Detect which cell encompasses the target text, then output its [X, Y] center coordinate. 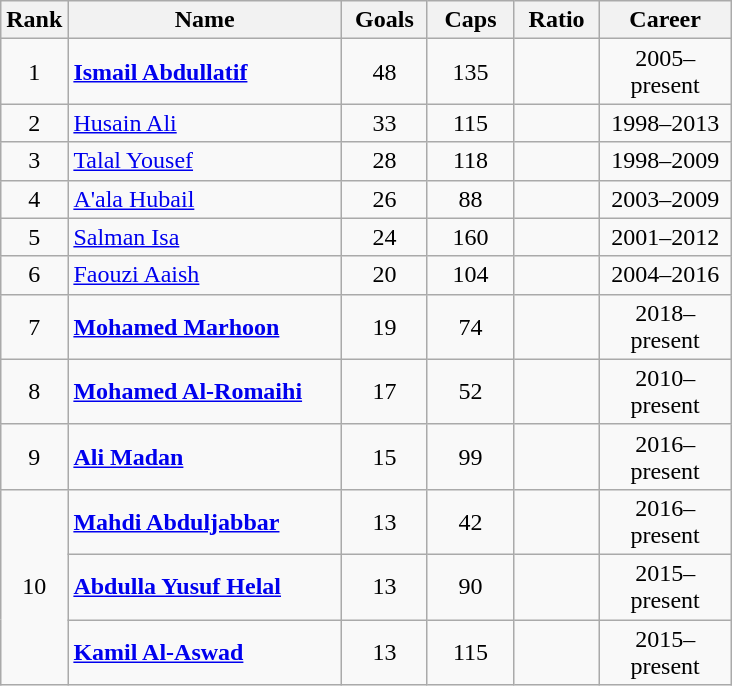
1 [34, 72]
6 [34, 275]
2003–2009 [666, 199]
19 [384, 326]
42 [470, 522]
Rank [34, 20]
4 [34, 199]
28 [384, 161]
90 [470, 586]
48 [384, 72]
1998–2009 [666, 161]
Abdulla Yusuf Helal [205, 586]
1998–2013 [666, 123]
Faouzi Aaish [205, 275]
24 [384, 237]
Caps [470, 20]
Husain Ali [205, 123]
160 [470, 237]
Mohamed Marhoon [205, 326]
2010–present [666, 392]
Ali Madan [205, 456]
2004–2016 [666, 275]
Name [205, 20]
5 [34, 237]
Talal Yousef [205, 161]
2 [34, 123]
Kamil Al-Aswad [205, 652]
52 [470, 392]
Goals [384, 20]
118 [470, 161]
Ratio [557, 20]
33 [384, 123]
88 [470, 199]
135 [470, 72]
Career [666, 20]
Mahdi Abduljabbar [205, 522]
10 [34, 586]
2018–present [666, 326]
26 [384, 199]
9 [34, 456]
2001–2012 [666, 237]
15 [384, 456]
20 [384, 275]
3 [34, 161]
74 [470, 326]
Ismail Abdullatif [205, 72]
99 [470, 456]
Salman Isa [205, 237]
A'ala Hubail [205, 199]
7 [34, 326]
17 [384, 392]
8 [34, 392]
Mohamed Al-Romaihi [205, 392]
104 [470, 275]
2005–present [666, 72]
